Return [x, y] of the center of cell containing provided text 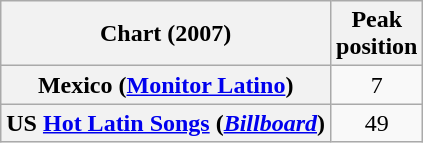
Chart (2007) [166, 34]
Mexico (Monitor Latino) [166, 85]
7 [377, 85]
49 [377, 123]
Peakposition [377, 34]
US Hot Latin Songs (Billboard) [166, 123]
